For the text-containing cell, return its midpoint in (X, Y) coordinate format. 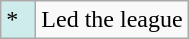
* (18, 20)
Led the league (112, 20)
